Search for the cell housing the specified text and yield its (X, Y) center coordinate. 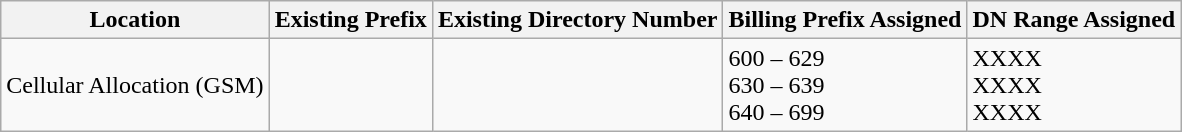
Existing Prefix (350, 20)
Location (135, 20)
DN Range Assigned (1074, 20)
Billing Prefix Assigned (845, 20)
XXXXXXXXXXXX (1074, 85)
Cellular Allocation (GSM) (135, 85)
600 – 629630 – 639640 – 699 (845, 85)
Existing Directory Number (578, 20)
